Provide the [x, y] coordinate of the cell's center where the given text is located.  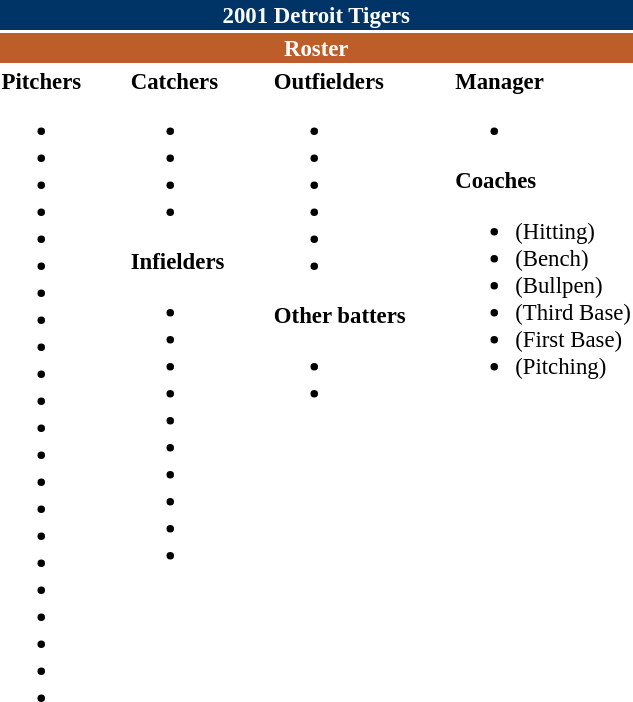
Roster [316, 48]
2001 Detroit Tigers [316, 15]
